Provide the [X, Y] coordinate of the cell's center where the given text is located.  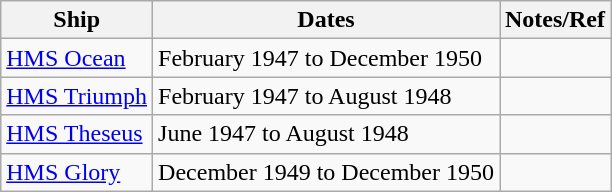
February 1947 to December 1950 [326, 58]
HMS Triumph [77, 96]
HMS Ocean [77, 58]
December 1949 to December 1950 [326, 172]
June 1947 to August 1948 [326, 134]
Notes/Ref [556, 20]
Dates [326, 20]
HMS Theseus [77, 134]
February 1947 to August 1948 [326, 96]
HMS Glory [77, 172]
Ship [77, 20]
